Capture the cell that displays the provided text and extract its (X, Y) central coordinate. 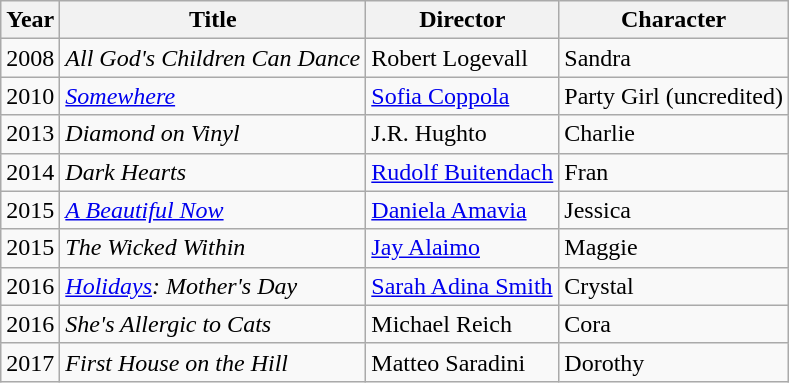
Rudolf Buitendach (462, 172)
2008 (30, 58)
Cora (674, 324)
Maggie (674, 248)
Jessica (674, 210)
2013 (30, 134)
Sandra (674, 58)
Dark Hearts (213, 172)
Sarah Adina Smith (462, 286)
Daniela Amavia (462, 210)
Holidays: Mother's Day (213, 286)
First House on the Hill (213, 362)
Michael Reich (462, 324)
Party Girl (uncredited) (674, 96)
A Beautiful Now (213, 210)
2010 (30, 96)
Crystal (674, 286)
Robert Logevall (462, 58)
Jay Alaimo (462, 248)
Title (213, 20)
Diamond on Vinyl (213, 134)
Sofia Coppola (462, 96)
J.R. Hughto (462, 134)
Director (462, 20)
2014 (30, 172)
Somewhere (213, 96)
Fran (674, 172)
2017 (30, 362)
Matteo Saradini (462, 362)
She's Allergic to Cats (213, 324)
Dorothy (674, 362)
All God's Children Can Dance (213, 58)
Year (30, 20)
The Wicked Within (213, 248)
Character (674, 20)
Charlie (674, 134)
